Output the [X, Y] coordinate of the center of the cell containing the given text.  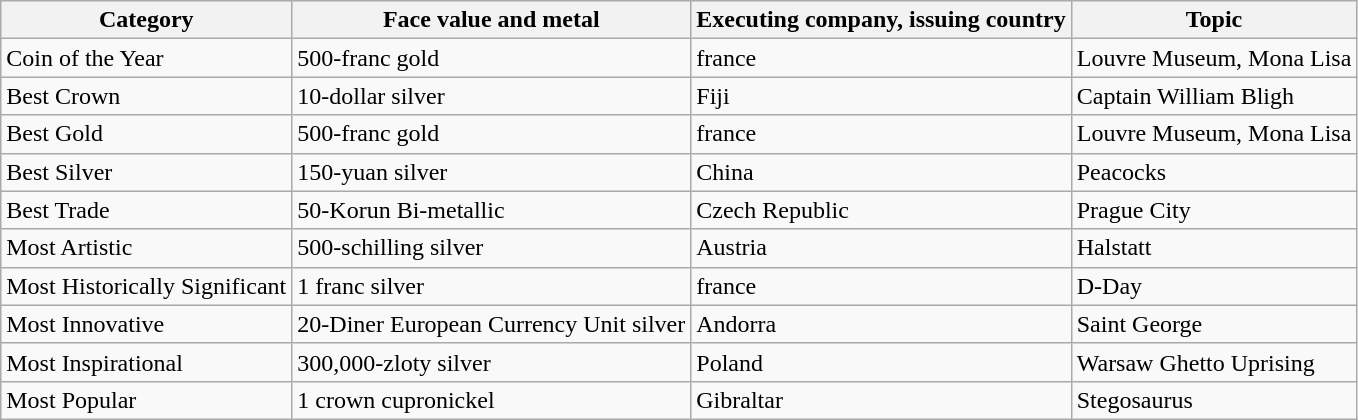
Saint George [1214, 324]
Best Gold [146, 134]
Poland [881, 362]
China [881, 172]
1 franc silver [492, 286]
Andorra [881, 324]
150-yuan silver [492, 172]
20-Diner European Currency Unit silver [492, 324]
Captain William Bligh [1214, 96]
Best Silver [146, 172]
Category [146, 20]
Best Trade [146, 210]
Stegosaurus [1214, 400]
300,000-zloty silver [492, 362]
Czech Republic [881, 210]
Fiji [881, 96]
500-schilling silver [492, 248]
Topic [1214, 20]
Most Popular [146, 400]
Most Inspirational [146, 362]
Most Artistic [146, 248]
Prague City [1214, 210]
10-dollar silver [492, 96]
Coin of the Year [146, 58]
Most Innovative [146, 324]
Executing company, issuing country [881, 20]
Warsaw Ghetto Uprising [1214, 362]
Halstatt [1214, 248]
Austria [881, 248]
1 crown cupronickel [492, 400]
Best Crown [146, 96]
Gibraltar [881, 400]
Most Historically Significant [146, 286]
50-Korun Bi-metallic [492, 210]
Face value and metal [492, 20]
Peacocks [1214, 172]
D-Day [1214, 286]
